Detect which cell encompasses the target text, then output its (x, y) center coordinate. 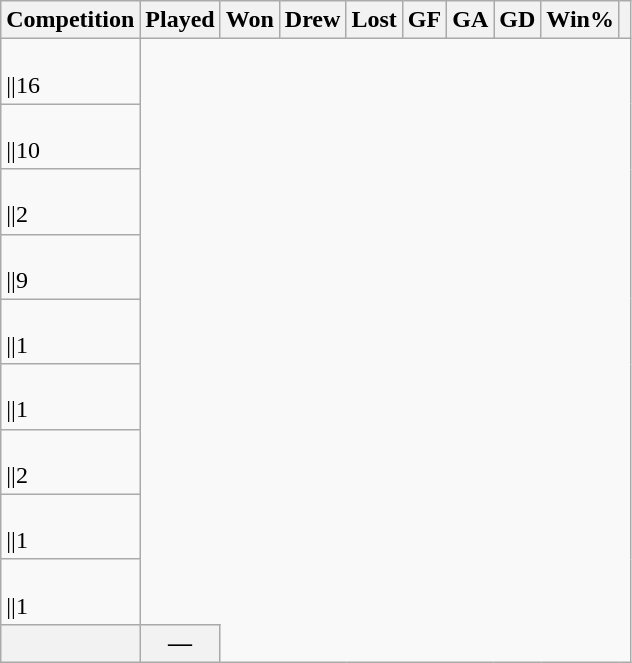
Won (250, 20)
||9 (70, 266)
||10 (70, 136)
Lost (374, 20)
— (180, 643)
GA (470, 20)
||16 (70, 72)
GD (518, 20)
Competition (70, 20)
Played (180, 20)
Win% (580, 20)
Drew (312, 20)
GF (424, 20)
